Extract the [x, y] coordinate from the center of the cell holding the provided text.  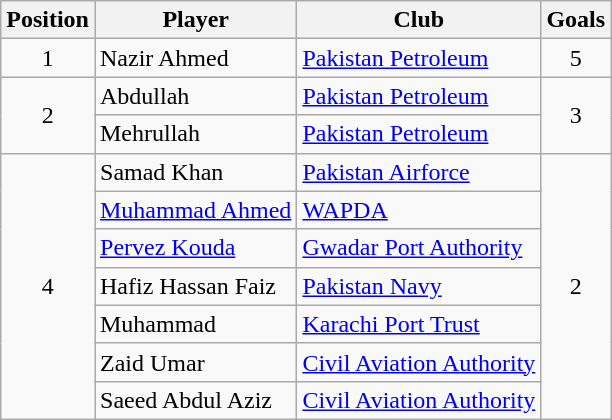
Position [48, 20]
Muhammad [195, 324]
Hafiz Hassan Faiz [195, 286]
Zaid Umar [195, 362]
Karachi Port Trust [419, 324]
WAPDA [419, 210]
Samad Khan [195, 172]
Saeed Abdul Aziz [195, 400]
Club [419, 20]
4 [48, 286]
3 [576, 115]
Pakistan Navy [419, 286]
Nazir Ahmed [195, 58]
1 [48, 58]
Goals [576, 20]
Gwadar Port Authority [419, 248]
Mehrullah [195, 134]
Pakistan Airforce [419, 172]
Muhammad Ahmed [195, 210]
5 [576, 58]
Player [195, 20]
Pervez Kouda [195, 248]
Abdullah [195, 96]
